Return the [x, y] coordinate for the center point of the cell that contains the specified text.  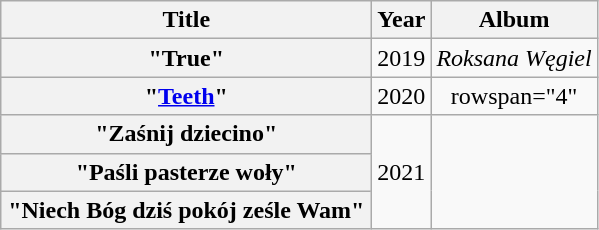
"Paśli pasterze woły" [186, 172]
Year [402, 20]
"Niech Bóg dziś pokój ześle Wam" [186, 210]
2020 [402, 96]
rowspan="4" [514, 96]
Roksana Węgiel [514, 58]
Title [186, 20]
2021 [402, 172]
"Zaśnij dziecino" [186, 134]
"Teeth" [186, 96]
2019 [402, 58]
Album [514, 20]
"True" [186, 58]
